Provide the [X, Y] coordinate of the cell's center where the given text is located.  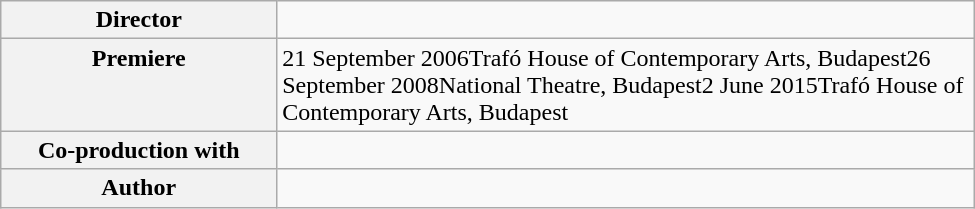
Director [139, 20]
Premiere [139, 85]
Co-production with [139, 150]
Author [139, 188]
